Pinpoint the cell where the given text exists, returning its [X, Y] midpoint coordinate. 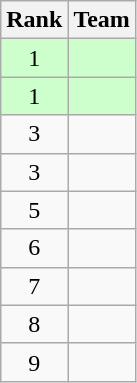
6 [34, 248]
9 [34, 362]
7 [34, 286]
Team [102, 20]
Rank [34, 20]
8 [34, 324]
5 [34, 210]
